Search for the cell housing the specified text and yield its [X, Y] center coordinate. 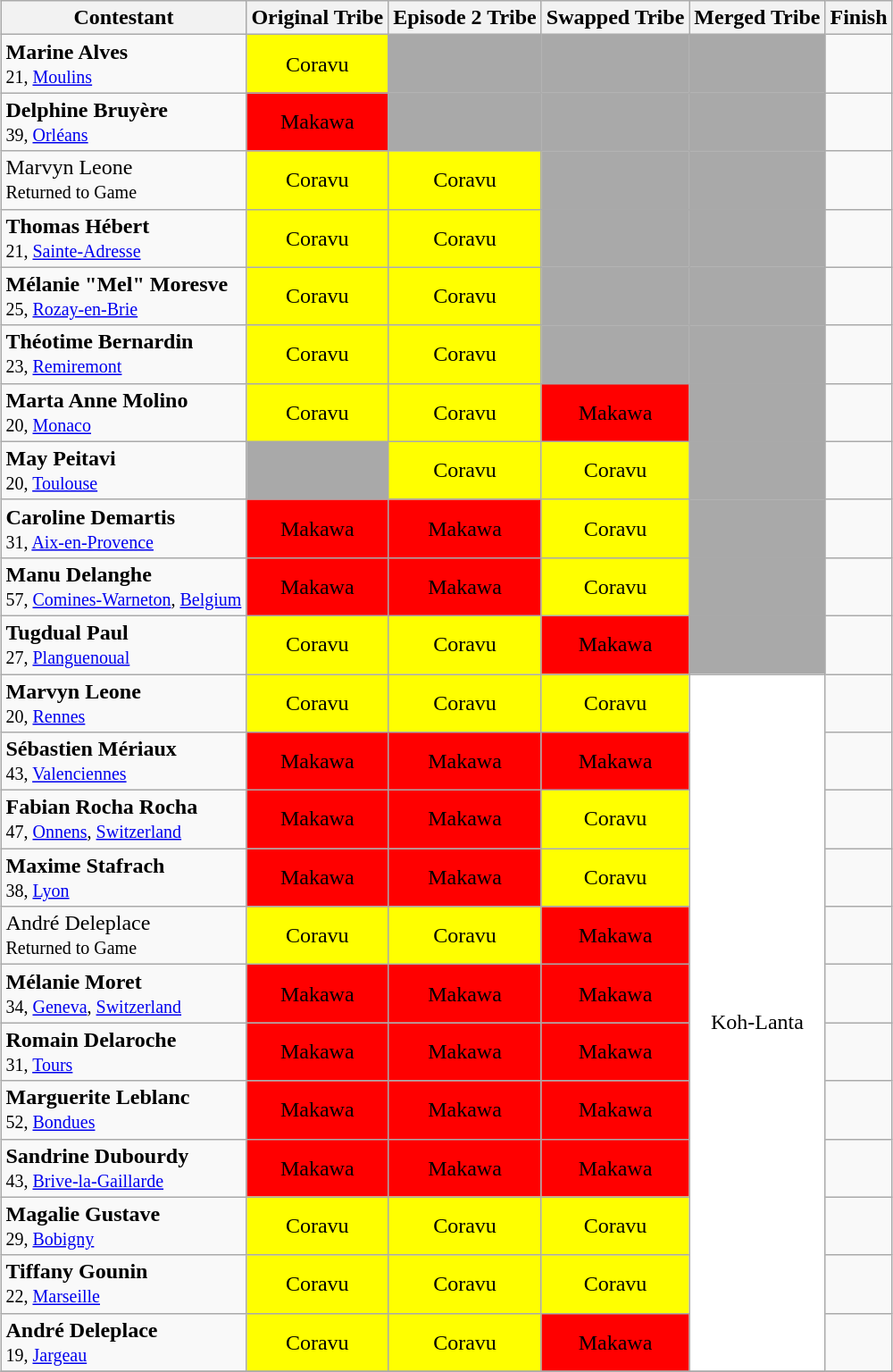
Romain Delaroche31, Tours [123, 1052]
Caroline Demartis31, Aix-en-Provence [123, 529]
Original Tribe [318, 18]
Fabian Rocha Rocha47, Onnens, Switzerland [123, 820]
Magalie Gustave29, Bobigny [123, 1226]
Marguerite Leblanc52, Bondues [123, 1109]
Manu Delanghe57, Comines-Warneton, Belgium [123, 586]
Delphine Bruyère39, Orléans [123, 121]
Contestant [123, 18]
Thomas Hébert21, Sainte-Adresse [123, 238]
Merged Tribe [757, 18]
Marvyn LeoneReturned to Game [123, 180]
Marvyn Leone20, Rennes [123, 702]
Sébastien Mériaux43, Valenciennes [123, 761]
Maxime Stafrach38, Lyon [123, 877]
Théotime Bernardin23, Remiremont [123, 354]
Finish [859, 18]
Tugdual Paul27, Planguenoual [123, 645]
Tiffany Gounin22, Marseille [123, 1284]
Mélanie Moret34, Geneva, Switzerland [123, 993]
Swapped Tribe [615, 18]
May Peitavi20, Toulouse [123, 470]
Marta Anne Molino20, Monaco [123, 413]
Marine Alves21, Moulins [123, 64]
Koh-Lanta [757, 1022]
André Deleplace19, Jargeau [123, 1342]
Mélanie "Mel" Moresve25, Rozay-en-Brie [123, 297]
Sandrine Dubourdy43, Brive-la-Gaillarde [123, 1168]
Episode 2 Tribe [465, 18]
André DeleplaceReturned to Game [123, 936]
